Locate the cell with the specified text and output its [x, y] center coordinate. 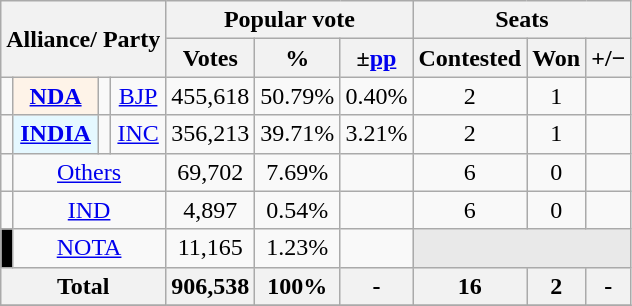
Contested [470, 58]
16 [470, 286]
0.54% [298, 210]
3.21% [376, 134]
4,897 [210, 210]
1.23% [298, 248]
INDIA [55, 134]
906,538 [210, 286]
39.71% [298, 134]
Others [88, 172]
Popular vote [290, 20]
50.79% [298, 96]
0.40% [376, 96]
69,702 [210, 172]
NDA [55, 96]
11,165 [210, 248]
Won [556, 58]
Total [84, 286]
Seats [522, 20]
Votes [210, 58]
356,213 [210, 134]
+/− [608, 58]
NOTA [88, 248]
INC [138, 134]
455,618 [210, 96]
100% [298, 286]
BJP [138, 96]
±pp [376, 58]
7.69% [298, 172]
IND [88, 210]
% [298, 58]
Alliance/ Party [84, 39]
